Scan for the cell matching the given text and deliver its (X, Y) coordinate at center. 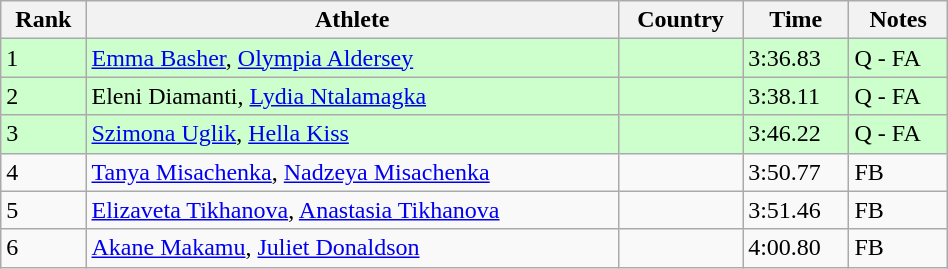
Elizaveta Tikhanova, Anastasia Tikhanova (352, 210)
3:51.46 (796, 210)
Szimona Uglik, Hella Kiss (352, 134)
Rank (44, 20)
3:46.22 (796, 134)
3:50.77 (796, 172)
4 (44, 172)
Tanya Misachenka, Nadzeya Misachenka (352, 172)
Country (680, 20)
5 (44, 210)
3 (44, 134)
3:36.83 (796, 58)
Eleni Diamanti, Lydia Ntalamagka (352, 96)
3:38.11 (796, 96)
1 (44, 58)
Emma Basher, Olympia Aldersey (352, 58)
2 (44, 96)
Time (796, 20)
Athlete (352, 20)
Akane Makamu, Juliet Donaldson (352, 248)
4:00.80 (796, 248)
6 (44, 248)
Notes (898, 20)
